For the text-containing cell, return its midpoint in [x, y] coordinate format. 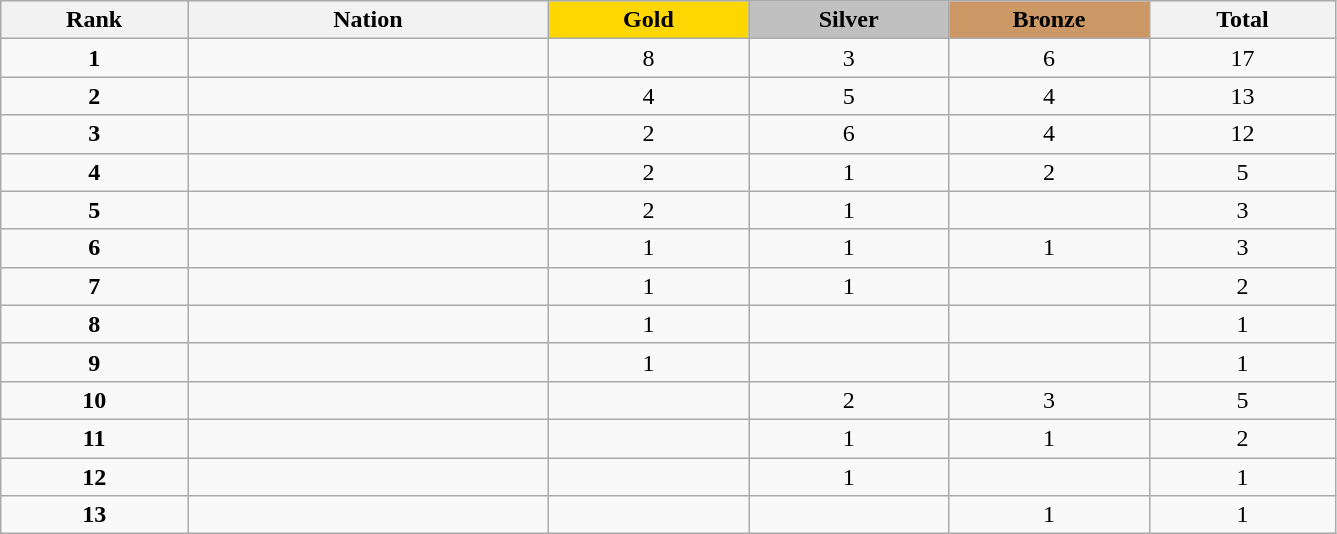
17 [1242, 58]
Rank [94, 20]
11 [94, 438]
Silver [849, 20]
Gold [648, 20]
10 [94, 400]
9 [94, 362]
Total [1242, 20]
Bronze [1049, 20]
7 [94, 286]
Nation [368, 20]
